For the text-containing cell, return its midpoint in [X, Y] coordinate format. 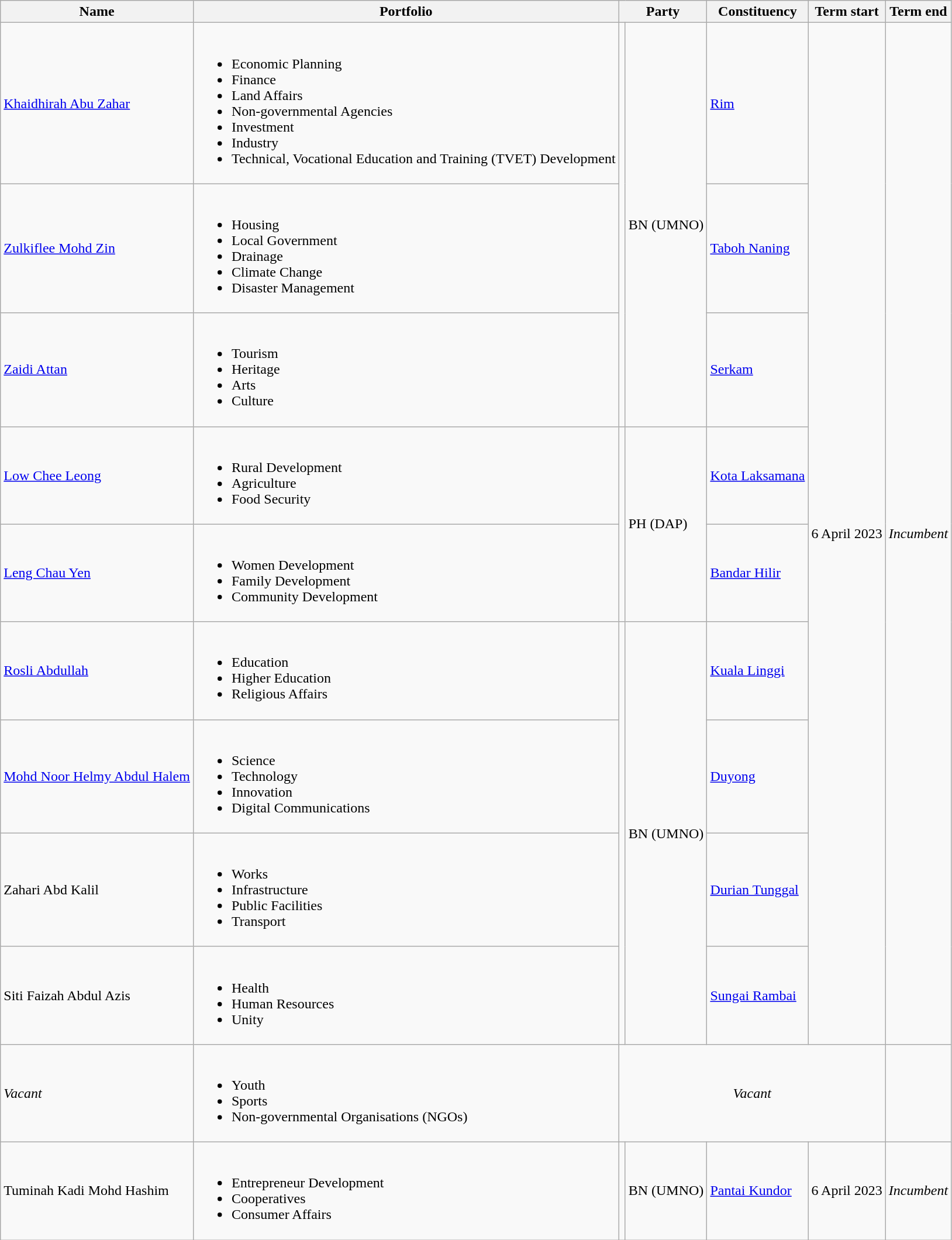
Portfolio [406, 12]
Economic PlanningFinanceLand AffairsNon-governmental AgenciesInvestmentIndustryTechnical, Vocational Education and Training (TVET) Development [406, 103]
Party [663, 12]
Rim [758, 103]
Pantai Kundor [758, 1191]
Rosli Abdullah [97, 670]
Kota Laksamana [758, 475]
TourismHeritageArtsCulture [406, 370]
Siti Faizah Abdul Azis [97, 996]
Mohd Noor Helmy Abdul Halem [97, 776]
ScienceTechnologyInnovationDigital Communications [406, 776]
Serkam [758, 370]
PH (DAP) [666, 524]
Name [97, 12]
Women DevelopmentFamily DevelopmentCommunity Development [406, 573]
Term end [918, 12]
Constituency [758, 12]
Duyong [758, 776]
Kuala Linggi [758, 670]
Term start [847, 12]
Sungai Rambai [758, 996]
Zulkiflee Mohd Zin [97, 248]
HealthHuman ResourcesUnity [406, 996]
Durian Tunggal [758, 890]
Tuminah Kadi Mohd Hashim [97, 1191]
Taboh Naning [758, 248]
Leng Chau Yen [97, 573]
Zaidi Attan [97, 370]
YouthSportsNon-governmental Organisations (NGOs) [406, 1093]
Rural DevelopmentAgricultureFood Security [406, 475]
Zahari Abd Kalil [97, 890]
Low Chee Leong [97, 475]
WorksInfrastructurePublic FacilitiesTransport [406, 890]
HousingLocal GovernmentDrainageClimate ChangeDisaster Management [406, 248]
EducationHigher EducationReligious Affairs [406, 670]
Entrepreneur DevelopmentCooperativesConsumer Affairs [406, 1191]
Bandar Hilir [758, 573]
Khaidhirah Abu Zahar [97, 103]
